Scan for the cell matching the given text and deliver its [x, y] coordinate at center. 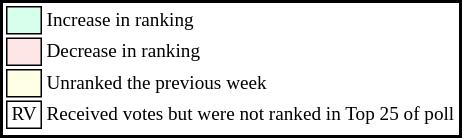
RV [24, 114]
Decrease in ranking [250, 52]
Increase in ranking [250, 20]
Received votes but were not ranked in Top 25 of poll [250, 114]
Unranked the previous week [250, 83]
